Return (X, Y) of the center of cell containing provided text 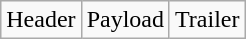
Header (41, 20)
Payload (125, 20)
Trailer (207, 20)
